Scan for the cell matching the given text and deliver its [x, y] coordinate at center. 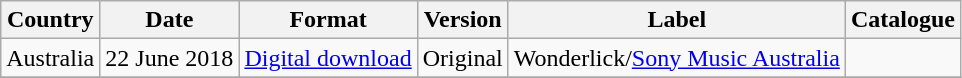
Label [676, 20]
Country [50, 20]
Format [328, 20]
Digital download [328, 58]
Original [462, 58]
Catalogue [902, 20]
Australia [50, 58]
Date [170, 20]
Version [462, 20]
22 June 2018 [170, 58]
Wonderlick/Sony Music Australia [676, 58]
